Detect which cell encompasses the target text, then output its (x, y) center coordinate. 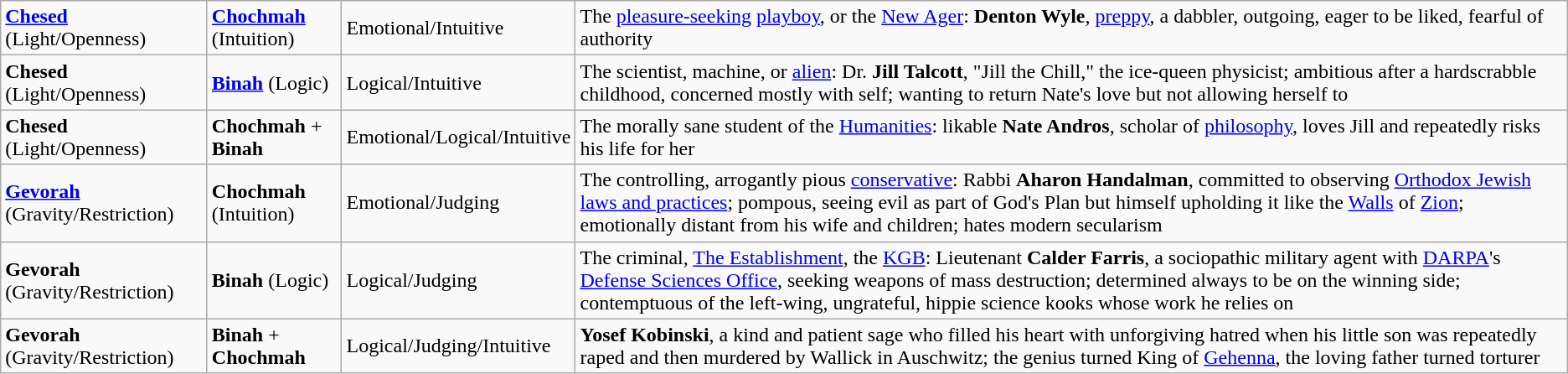
Chochmah + Binah (275, 138)
The pleasure-seeking playboy, or the New Ager: Denton Wyle, preppy, a dabbler, outgoing, eager to be liked, fearful of authority (1071, 29)
The morally sane student of the Humanities: likable Nate Andros, scholar of philosophy, loves Jill and repeatedly risks his life for her (1071, 138)
Logical/Judging (459, 280)
Logical/Intuitive (459, 82)
Logical/Judging/Intuitive (459, 345)
Binah + Chochmah (275, 345)
Emotional/Intuitive (459, 29)
Emotional/Logical/Intuitive (459, 138)
Emotional/Judging (459, 203)
